Scan for the cell matching the given text and deliver its (X, Y) coordinate at center. 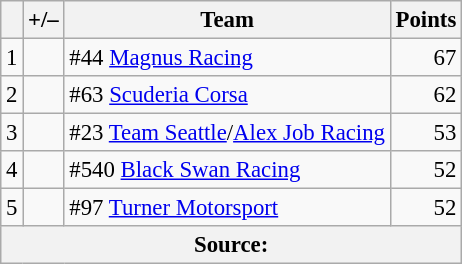
5 (12, 208)
1 (12, 58)
53 (426, 133)
#540 Black Swan Racing (227, 170)
Points (426, 20)
#23 Team Seattle/Alex Job Racing (227, 133)
#97 Turner Motorsport (227, 208)
+/– (44, 20)
#44 Magnus Racing (227, 58)
4 (12, 170)
67 (426, 58)
3 (12, 133)
62 (426, 95)
Source: (232, 245)
2 (12, 95)
#63 Scuderia Corsa (227, 95)
Team (227, 20)
